Output the [X, Y] coordinate of the center of the cell containing the given text.  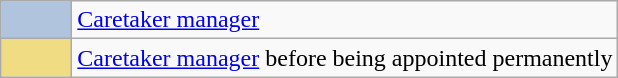
Caretaker manager before being appointed permanently [345, 58]
Caretaker manager [345, 20]
